Return [x, y] of the center of cell containing provided text 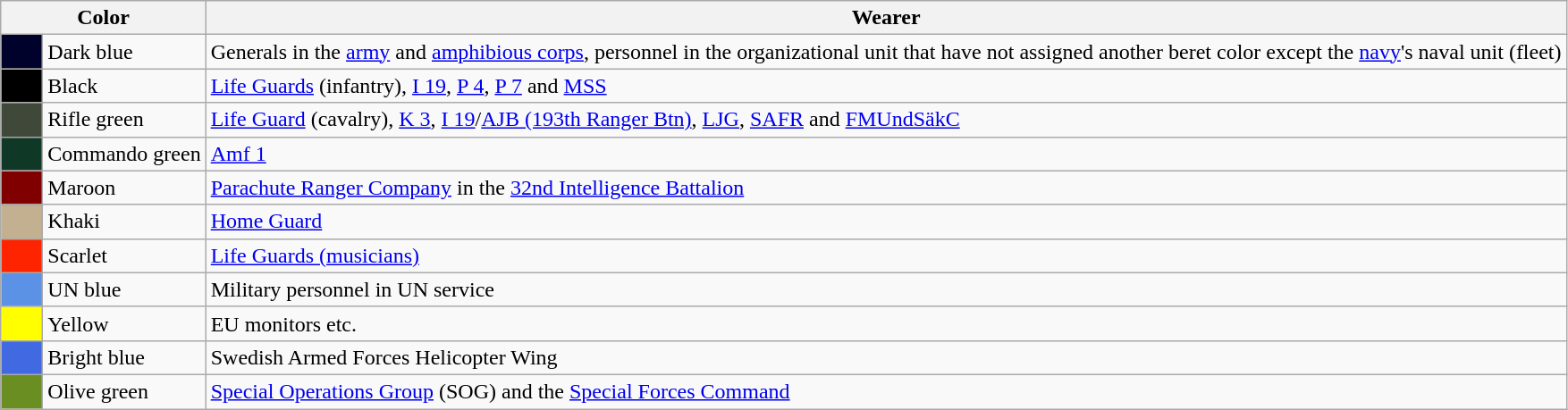
Yellow [124, 323]
Khaki [124, 222]
Special Operations Group (SOG) and the Special Forces Command [886, 391]
Commando green [124, 154]
Amf 1 [886, 154]
Life Guards (infantry), I 19, P 4, P 7 and MSS [886, 86]
Swedish Armed Forces Helicopter Wing [886, 357]
Wearer [886, 18]
Bright blue [124, 357]
Scarlet [124, 255]
Parachute Ranger Company in the 32nd Intelligence Battalion [886, 188]
Military personnel in UN service [886, 289]
EU monitors etc. [886, 323]
Home Guard [886, 222]
Rifle green [124, 120]
Dark blue [124, 52]
Life Guard (cavalry), K 3, I 19/AJB (193th Ranger Btn), LJG, SAFR and FMUndSäkC [886, 120]
UN blue [124, 289]
Black [124, 86]
Maroon [124, 188]
Life Guards (musicians) [886, 255]
Olive green [124, 391]
Color [104, 18]
